Pinpoint the cell where the given text exists, returning its (X, Y) midpoint coordinate. 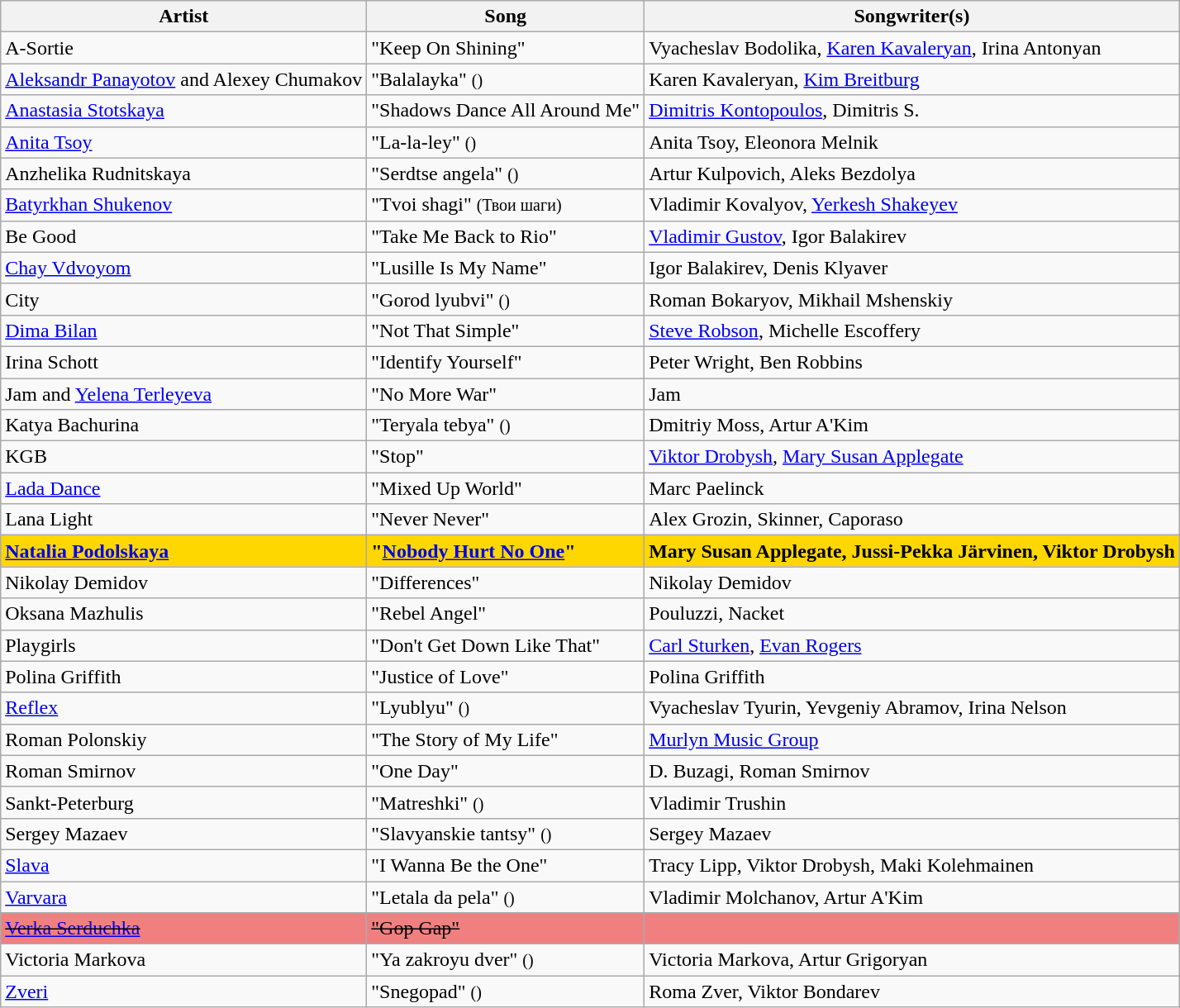
"Nobody Hurt No One" (506, 551)
Dmitriy Moss, Artur A'Kim (912, 426)
"Tvoi shagi" (Твои шаги) (506, 205)
"Balalayka" () (506, 79)
"Ya zakroyu dver" () (506, 960)
"The Story of My Life" (506, 739)
Roman Bokaryov, Mikhail Mshenskiy (912, 299)
Songwriter(s) (912, 17)
Reflex (183, 708)
Chay Vdvoyom (183, 268)
Vyacheslav Bodolika, Karen Kavaleryan, Irina Antonyan (912, 48)
Katya Bachurina (183, 426)
Aleksandr Panayotov and Alexey Chumakov (183, 79)
Tracy Lipp, Viktor Drobysh, Maki Kolehmainen (912, 865)
"Slavyanskie tantsy" () (506, 834)
"Keep On Shining" (506, 48)
"Not That Simple" (506, 330)
Roman Polonskiy (183, 739)
"Differences" (506, 582)
"I Wanna Be the One" (506, 865)
"Serdtse angela" () (506, 174)
Lana Light (183, 520)
"Don't Get Down Like That" (506, 645)
Vyacheslav Tyurin, Yevgeniy Abramov, Irina Nelson (912, 708)
Peter Wright, Ben Robbins (912, 362)
Natalia Podolskaya (183, 551)
"Shadows Dance All Around Me" (506, 111)
Oksana Mazhulis (183, 614)
D. Buzagi, Roman Smirnov (912, 771)
Pouluzzi, Nacket (912, 614)
"Stop" (506, 457)
City (183, 299)
Marc Paelinck (912, 488)
Batyrkhan Shukenov (183, 205)
Steve Robson, Michelle Escoffery (912, 330)
Roman Smirnov (183, 771)
"Take Me Back to Rio" (506, 236)
Anastasia Stotskaya (183, 111)
Vladimir Trushin (912, 802)
Vladimir Kovalyov, Yerkesh Shakeyev (912, 205)
Victoria Markova (183, 960)
Playgirls (183, 645)
Jam (912, 394)
Lada Dance (183, 488)
Irina Schott (183, 362)
Mary Susan Applegate, Jussi-Pekka Järvinen, Viktor Drobysh (912, 551)
Dima Bilan (183, 330)
Viktor Drobysh, Mary Susan Applegate (912, 457)
"Identify Yourself" (506, 362)
"Snegopad" () (506, 991)
Anita Tsoy (183, 142)
Murlyn Music Group (912, 739)
Slava (183, 865)
"Teryala tebya" () (506, 426)
A-Sortie (183, 48)
Victoria Markova, Artur Grigoryan (912, 960)
Vladimir Gustov, Igor Balakirev (912, 236)
Vladimir Molchanov, Artur A'Kim (912, 896)
Igor Balakirev, Denis Klyaver (912, 268)
Dimitris Kontopoulos, Dimitris S. (912, 111)
Artur Kulpovich, Aleks Bezdolya (912, 174)
Varvara (183, 896)
"La-la-ley" () (506, 142)
"No More War" (506, 394)
Artist (183, 17)
Karen Kavaleryan, Kim Breitburg (912, 79)
Sankt-Peterburg (183, 802)
Be Good (183, 236)
"Rebel Angel" (506, 614)
Zveri (183, 991)
"Gop Gap" (506, 929)
Jam and Yelena Terleyeva (183, 394)
"Justice of Love" (506, 677)
"Lusille Is My Name" (506, 268)
"Gorod lyubvi" () (506, 299)
"Letala da pela" () (506, 896)
Anita Tsoy, Eleonora Melnik (912, 142)
"Mixed Up World" (506, 488)
Carl Sturken, Evan Rogers (912, 645)
Verka Serduchka (183, 929)
Song (506, 17)
KGB (183, 457)
Alex Grozin, Skinner, Caporaso (912, 520)
"Never Never" (506, 520)
"One Day" (506, 771)
"Matreshki" () (506, 802)
Roma Zver, Viktor Bondarev (912, 991)
Anzhelika Rudnitskaya (183, 174)
"Lyublyu" () (506, 708)
